Determine the [x, y] coordinate at the center of the cell enclosing the given text.  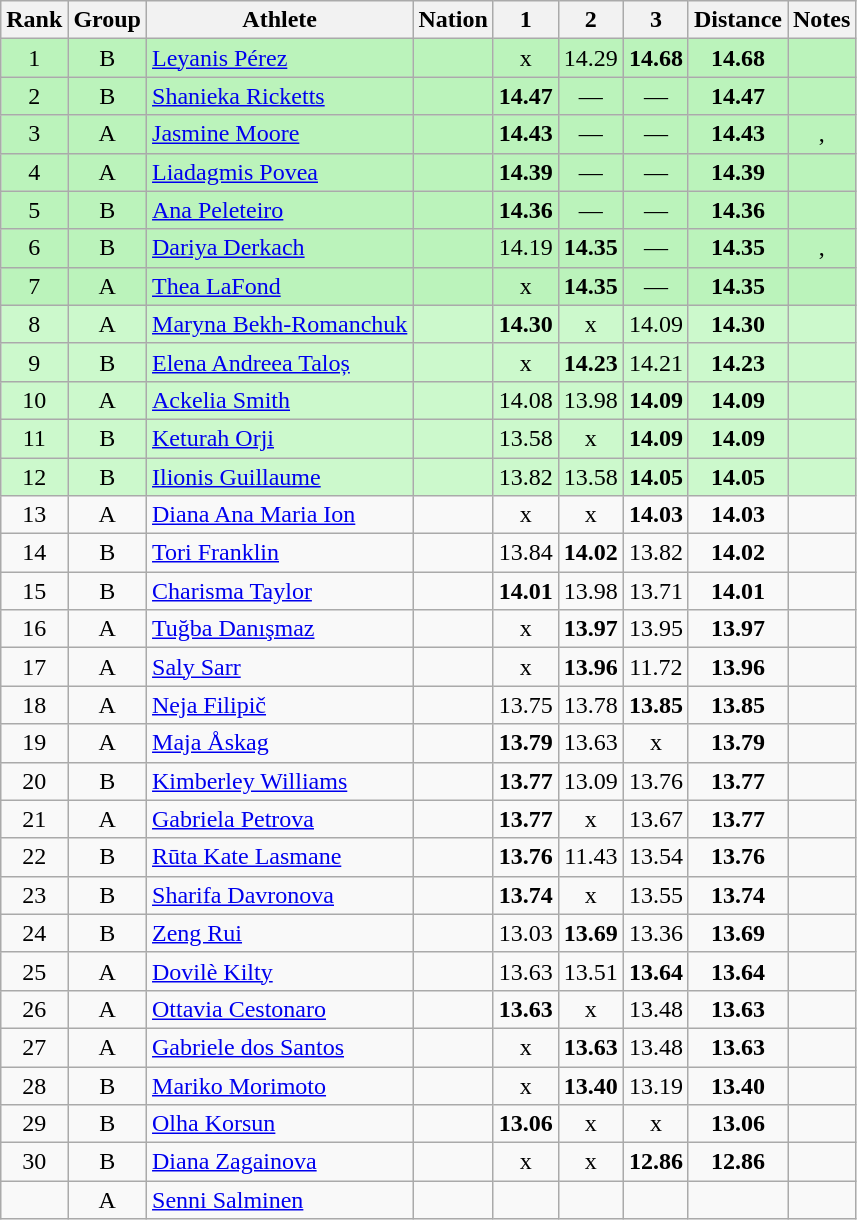
25 [34, 971]
14.29 [590, 58]
13.09 [590, 781]
13.03 [526, 933]
13.36 [656, 933]
13.55 [656, 895]
14.21 [656, 362]
13.67 [656, 819]
13.75 [526, 705]
20 [34, 781]
Distance [738, 20]
Zeng Rui [280, 933]
Tori Franklin [280, 553]
Diana Ana Maria Ion [280, 515]
Maryna Bekh-Romanchuk [280, 324]
13.78 [590, 705]
17 [34, 667]
Gabriela Petrova [280, 819]
13.71 [656, 591]
Ilionis Guillaume [280, 477]
14.08 [526, 400]
Senni Salminen [280, 1200]
Kimberley Williams [280, 781]
Rank [34, 20]
10 [34, 400]
21 [34, 819]
Jasmine Moore [280, 134]
16 [34, 629]
Shanieka Ricketts [280, 96]
15 [34, 591]
Olha Korsun [280, 1124]
13.54 [656, 857]
4 [34, 172]
30 [34, 1162]
5 [34, 210]
Group [108, 20]
Dariya Derkach [280, 248]
11.72 [656, 667]
26 [34, 1009]
13.51 [590, 971]
14.19 [526, 248]
Ana Peleteiro [280, 210]
24 [34, 933]
11.43 [590, 857]
Diana Zagainova [280, 1162]
9 [34, 362]
Gabriele dos Santos [280, 1047]
22 [34, 857]
6 [34, 248]
18 [34, 705]
11 [34, 438]
13.19 [656, 1085]
Ottavia Cestonaro [280, 1009]
7 [34, 286]
Dovilè Kilty [280, 971]
28 [34, 1085]
27 [34, 1047]
Athlete [280, 20]
Thea LaFond [280, 286]
Saly Sarr [280, 667]
19 [34, 743]
Liadagmis Povea [280, 172]
Sharifa Davronova [280, 895]
Rūta Kate Lasmane [280, 857]
12 [34, 477]
Mariko Morimoto [280, 1085]
Notes [822, 20]
Leyanis Pérez [280, 58]
13.84 [526, 553]
23 [34, 895]
13.95 [656, 629]
29 [34, 1124]
Neja Filipič [280, 705]
Ackelia Smith [280, 400]
Maja Åskag [280, 743]
Charisma Taylor [280, 591]
Tuğba Danışmaz [280, 629]
Nation [453, 20]
14 [34, 553]
Keturah Orji [280, 438]
8 [34, 324]
13 [34, 515]
Elena Andreea Taloș [280, 362]
